Scan for the cell matching the given text and deliver its (X, Y) coordinate at center. 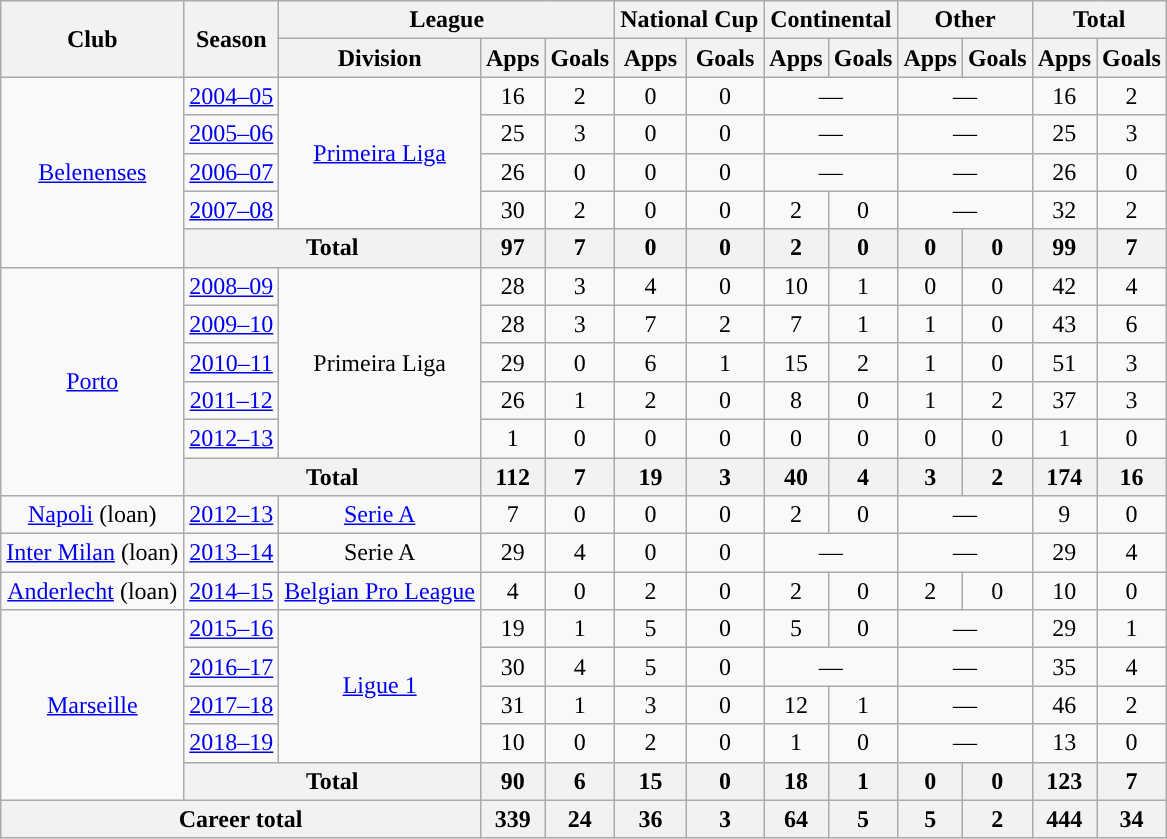
Anderlecht (loan) (92, 591)
Belgian Pro League (380, 591)
9 (1064, 515)
Ligue 1 (380, 686)
36 (651, 819)
Marseille (92, 705)
2015–16 (232, 629)
34 (1132, 819)
2013–14 (232, 553)
2009–10 (232, 324)
42 (1064, 286)
444 (1064, 819)
Porto (92, 381)
2006–07 (232, 172)
Club (92, 39)
2014–15 (232, 591)
2007–08 (232, 210)
Continental (831, 20)
112 (512, 477)
37 (1064, 400)
174 (1064, 477)
League (447, 20)
2011–12 (232, 400)
13 (1064, 743)
Division (380, 58)
32 (1064, 210)
National Cup (690, 20)
31 (512, 705)
2017–18 (232, 705)
Inter Milan (loan) (92, 553)
2005–06 (232, 134)
18 (796, 781)
Season (232, 39)
8 (796, 400)
2008–09 (232, 286)
339 (512, 819)
97 (512, 248)
2016–17 (232, 667)
90 (512, 781)
24 (580, 819)
2004–05 (232, 96)
12 (796, 705)
Napoli (loan) (92, 515)
123 (1064, 781)
64 (796, 819)
51 (1064, 362)
2018–19 (232, 743)
46 (1064, 705)
2010–11 (232, 362)
40 (796, 477)
99 (1064, 248)
Other (965, 20)
Belenenses (92, 172)
35 (1064, 667)
Career total (241, 819)
43 (1064, 324)
